Return [x, y] of the center of cell containing provided text 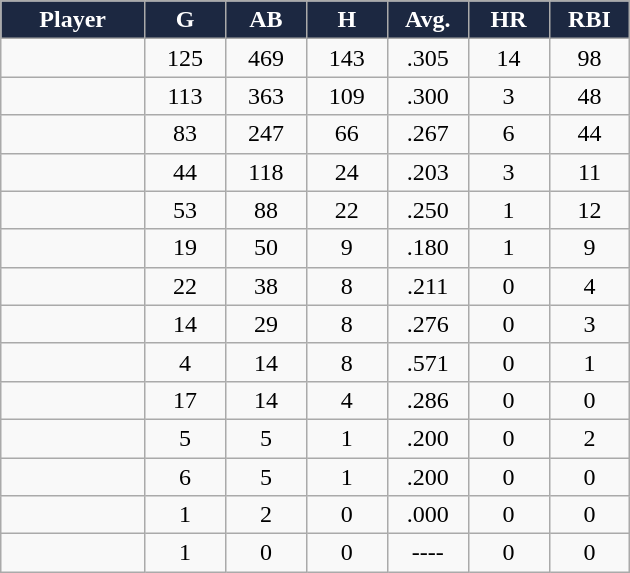
.305 [428, 58]
83 [186, 134]
RBI [590, 20]
19 [186, 248]
11 [590, 172]
48 [590, 96]
.250 [428, 210]
HR [508, 20]
Avg. [428, 20]
109 [346, 96]
.203 [428, 172]
12 [590, 210]
469 [266, 58]
125 [186, 58]
53 [186, 210]
143 [346, 58]
29 [266, 324]
50 [266, 248]
363 [266, 96]
.286 [428, 400]
G [186, 20]
Player [73, 20]
24 [346, 172]
.000 [428, 515]
17 [186, 400]
.267 [428, 134]
.571 [428, 362]
.180 [428, 248]
---- [428, 553]
118 [266, 172]
AB [266, 20]
247 [266, 134]
38 [266, 286]
88 [266, 210]
98 [590, 58]
113 [186, 96]
.300 [428, 96]
66 [346, 134]
.276 [428, 324]
.211 [428, 286]
H [346, 20]
